Detect which cell encompasses the target text, then output its [x, y] center coordinate. 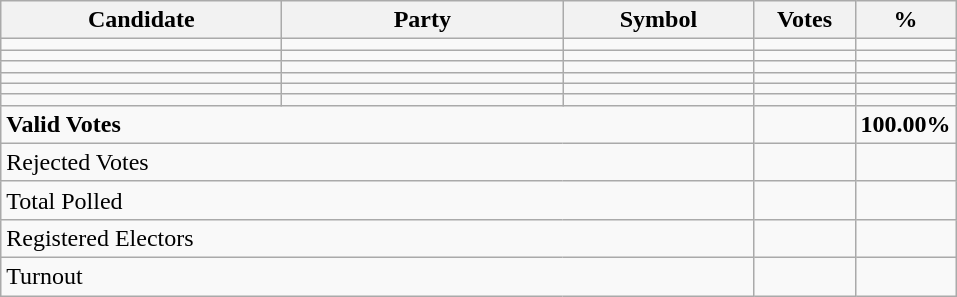
Turnout [378, 276]
% [906, 20]
Symbol [658, 20]
Rejected Votes [378, 162]
Candidate [142, 20]
Total Polled [378, 200]
Registered Electors [378, 238]
Valid Votes [378, 124]
Party [422, 20]
Votes [804, 20]
100.00% [906, 124]
